Search for the cell housing the specified text and yield its [x, y] center coordinate. 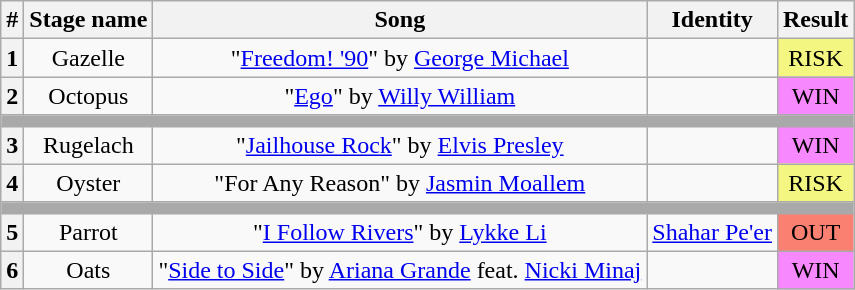
Shahar Pe'er [712, 232]
"Jailhouse Rock" by Elvis Presley [400, 145]
Result [815, 20]
Gazelle [88, 58]
Parrot [88, 232]
Song [400, 20]
Octopus [88, 96]
# [12, 20]
Oats [88, 270]
"Side to Side" by Ariana Grande feat. Nicki Minaj [400, 270]
4 [12, 183]
"I Follow Rivers" by Lykke Li [400, 232]
2 [12, 96]
Rugelach [88, 145]
6 [12, 270]
Stage name [88, 20]
1 [12, 58]
5 [12, 232]
Oyster [88, 183]
Identity [712, 20]
OUT [815, 232]
"For Any Reason" by Jasmin Moallem [400, 183]
"Freedom! '90" by George Michael [400, 58]
3 [12, 145]
"Ego" by Willy William [400, 96]
